Scan for the cell matching the given text and deliver its (x, y) coordinate at center. 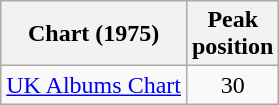
30 (232, 85)
Peakposition (232, 34)
UK Albums Chart (94, 85)
Chart (1975) (94, 34)
